Output the [X, Y] coordinate of the center of the cell containing the given text.  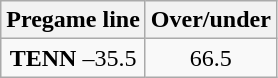
Pregame line [74, 20]
66.5 [210, 58]
Over/under [210, 20]
TENN –35.5 [74, 58]
